Detect which cell encompasses the target text, then output its (x, y) center coordinate. 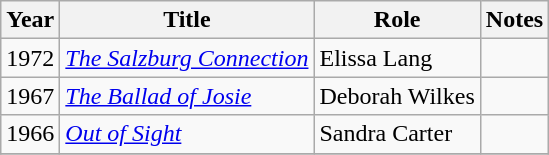
1967 (30, 96)
Out of Sight (187, 134)
The Salzburg Connection (187, 58)
Notes (514, 20)
Title (187, 20)
The Ballad of Josie (187, 96)
Role (397, 20)
Sandra Carter (397, 134)
Year (30, 20)
1966 (30, 134)
Elissa Lang (397, 58)
Deborah Wilkes (397, 96)
1972 (30, 58)
